Output the [X, Y] coordinate of the center of the cell containing the given text.  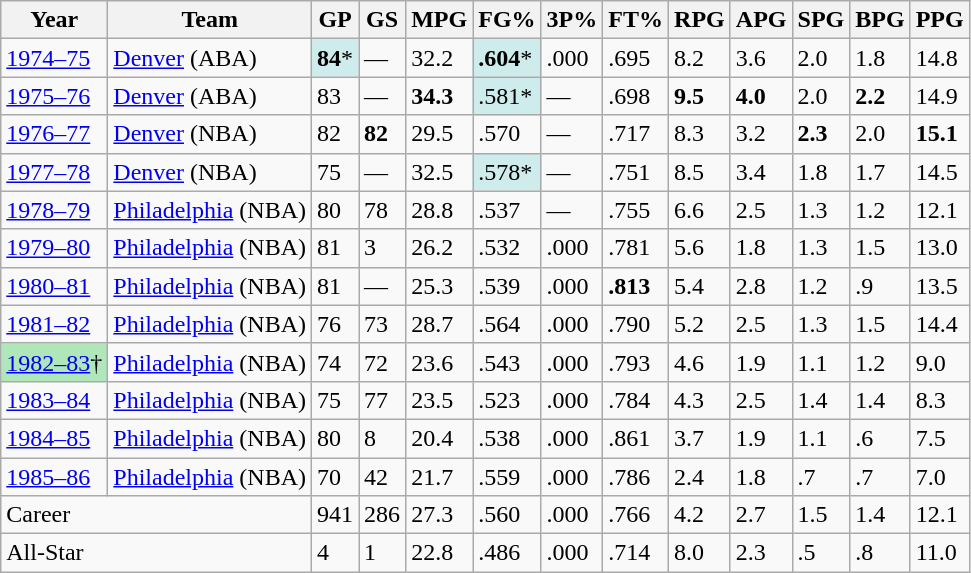
23.5 [440, 400]
1976–77 [54, 134]
941 [336, 515]
3P% [572, 20]
.532 [507, 248]
9.0 [940, 362]
42 [382, 477]
.766 [636, 515]
14.5 [940, 172]
73 [382, 324]
PPG [940, 20]
21.7 [440, 477]
.564 [507, 324]
29.5 [440, 134]
1977–78 [54, 172]
2.4 [700, 477]
.813 [636, 286]
7.0 [940, 477]
1978–79 [54, 210]
76 [336, 324]
.581* [507, 96]
23.6 [440, 362]
.537 [507, 210]
.717 [636, 134]
BPG [880, 20]
4.6 [700, 362]
3.6 [761, 58]
28.8 [440, 210]
25.3 [440, 286]
13.0 [940, 248]
4 [336, 553]
.781 [636, 248]
8.2 [700, 58]
.784 [636, 400]
84* [336, 58]
2.7 [761, 515]
GP [336, 20]
32.2 [440, 58]
13.5 [940, 286]
14.4 [940, 324]
APG [761, 20]
3 [382, 248]
1982–83† [54, 362]
.786 [636, 477]
1981–82 [54, 324]
.755 [636, 210]
3.7 [700, 438]
.751 [636, 172]
74 [336, 362]
1 [382, 553]
8.5 [700, 172]
.8 [880, 553]
GS [382, 20]
.538 [507, 438]
5.4 [700, 286]
MPG [440, 20]
2.8 [761, 286]
.6 [880, 438]
1983–84 [54, 400]
.695 [636, 58]
Career [156, 515]
.578* [507, 172]
14.8 [940, 58]
RPG [700, 20]
7.5 [940, 438]
.560 [507, 515]
.9 [880, 286]
5.2 [700, 324]
.604* [507, 58]
.486 [507, 553]
72 [382, 362]
1984–85 [54, 438]
27.3 [440, 515]
286 [382, 515]
78 [382, 210]
8.0 [700, 553]
2.2 [880, 96]
1979–80 [54, 248]
1975–76 [54, 96]
.861 [636, 438]
8 [382, 438]
77 [382, 400]
.559 [507, 477]
.698 [636, 96]
.790 [636, 324]
1.7 [880, 172]
.793 [636, 362]
6.6 [700, 210]
14.9 [940, 96]
All-Star [156, 553]
.523 [507, 400]
4.3 [700, 400]
11.0 [940, 553]
5.6 [700, 248]
83 [336, 96]
15.1 [940, 134]
FG% [507, 20]
Year [54, 20]
FT% [636, 20]
28.7 [440, 324]
32.5 [440, 172]
.539 [507, 286]
.543 [507, 362]
.714 [636, 553]
4.2 [700, 515]
SPG [821, 20]
20.4 [440, 438]
70 [336, 477]
1985–86 [54, 477]
3.2 [761, 134]
34.3 [440, 96]
Team [210, 20]
1974–75 [54, 58]
4.0 [761, 96]
22.8 [440, 553]
1980–81 [54, 286]
.570 [507, 134]
9.5 [700, 96]
.5 [821, 553]
3.4 [761, 172]
26.2 [440, 248]
